Return (X, Y) of the center of cell containing provided text 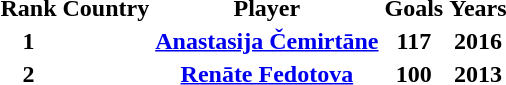
Anastasija Čemirtāne (267, 41)
117 (414, 41)
